Return the [X, Y] coordinate for the center point of the cell that contains the specified text.  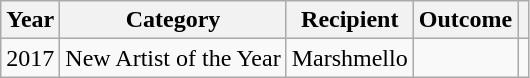
Outcome [465, 20]
2017 [30, 58]
Recipient [350, 20]
Year [30, 20]
New Artist of the Year [173, 58]
Category [173, 20]
Marshmello [350, 58]
